Identify which cell holds the provided text, then report its [x, y] central coordinate. 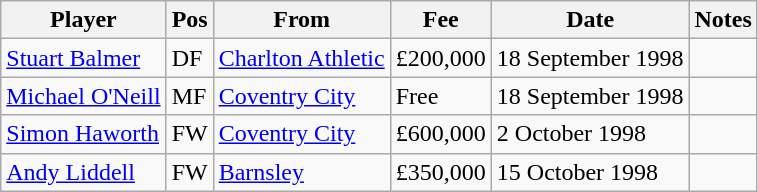
DF [190, 58]
Simon Haworth [84, 134]
2 October 1998 [590, 134]
Andy Liddell [84, 172]
£200,000 [440, 58]
Fee [440, 20]
£350,000 [440, 172]
15 October 1998 [590, 172]
Charlton Athletic [302, 58]
Stuart Balmer [84, 58]
Barnsley [302, 172]
Player [84, 20]
Michael O'Neill [84, 96]
MF [190, 96]
Date [590, 20]
Free [440, 96]
Pos [190, 20]
£600,000 [440, 134]
From [302, 20]
Notes [723, 20]
